Pinpoint the cell where the given text exists, returning its [x, y] midpoint coordinate. 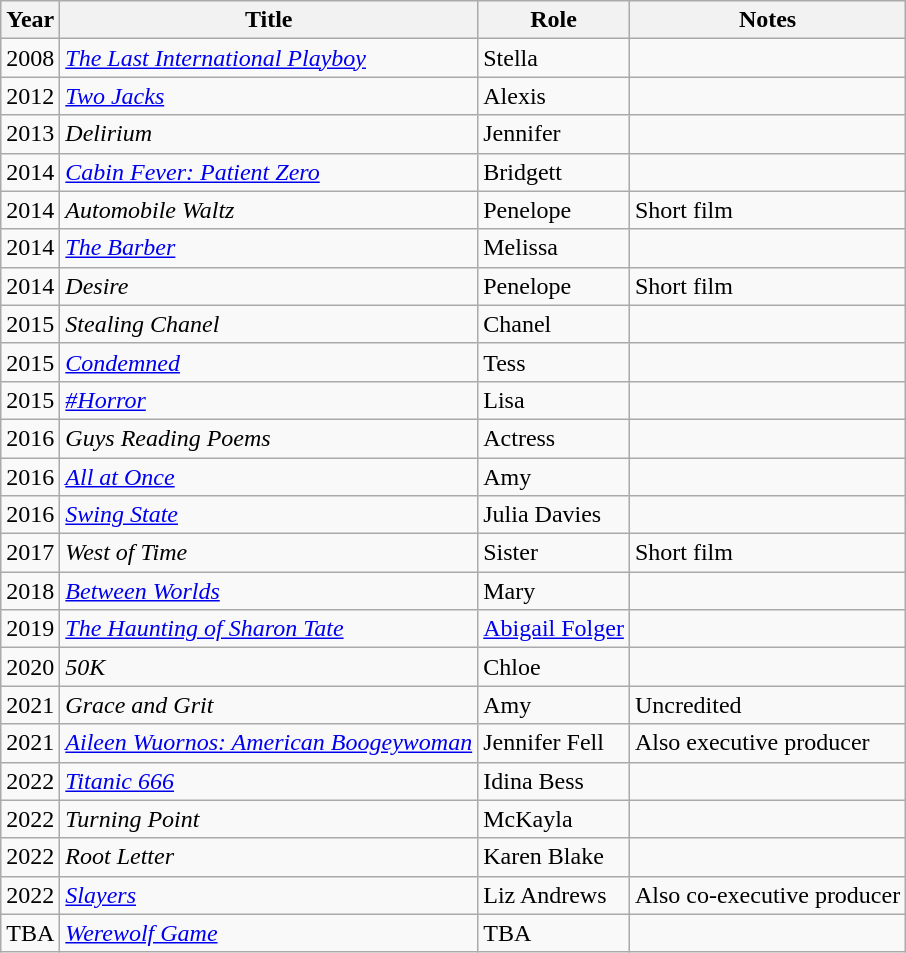
Condemned [269, 362]
Mary [554, 591]
2008 [30, 58]
Role [554, 20]
Titanic 666 [269, 781]
Idina Bess [554, 781]
Between Worlds [269, 591]
2012 [30, 96]
Root Letter [269, 857]
Aileen Wuornos: American Boogeywoman [269, 743]
#Horror [269, 400]
Tess [554, 362]
Chloe [554, 667]
2018 [30, 591]
Two Jacks [269, 96]
Also co-executive producer [767, 895]
Turning Point [269, 819]
2013 [30, 134]
Title [269, 20]
Chanel [554, 324]
The Barber [269, 248]
2020 [30, 667]
2017 [30, 553]
Delirium [269, 134]
Stealing Chanel [269, 324]
Desire [269, 286]
Slayers [269, 895]
Jennifer Fell [554, 743]
Uncredited [767, 705]
Werewolf Game [269, 933]
Swing State [269, 515]
McKayla [554, 819]
Melissa [554, 248]
Notes [767, 20]
Grace and Grit [269, 705]
All at Once [269, 477]
Cabin Fever: Patient Zero [269, 172]
Automobile Waltz [269, 210]
Karen Blake [554, 857]
West of Time [269, 553]
Year [30, 20]
Julia Davies [554, 515]
Guys Reading Poems [269, 438]
50K [269, 667]
The Haunting of Sharon Tate [269, 629]
Stella [554, 58]
Jennifer [554, 134]
Sister [554, 553]
Liz Andrews [554, 895]
The Last International Playboy [269, 58]
Actress [554, 438]
Bridgett [554, 172]
Abigail Folger [554, 629]
Lisa [554, 400]
2019 [30, 629]
Also executive producer [767, 743]
Alexis [554, 96]
